Provide the (x, y) coordinate of the cell's center where the given text is located.  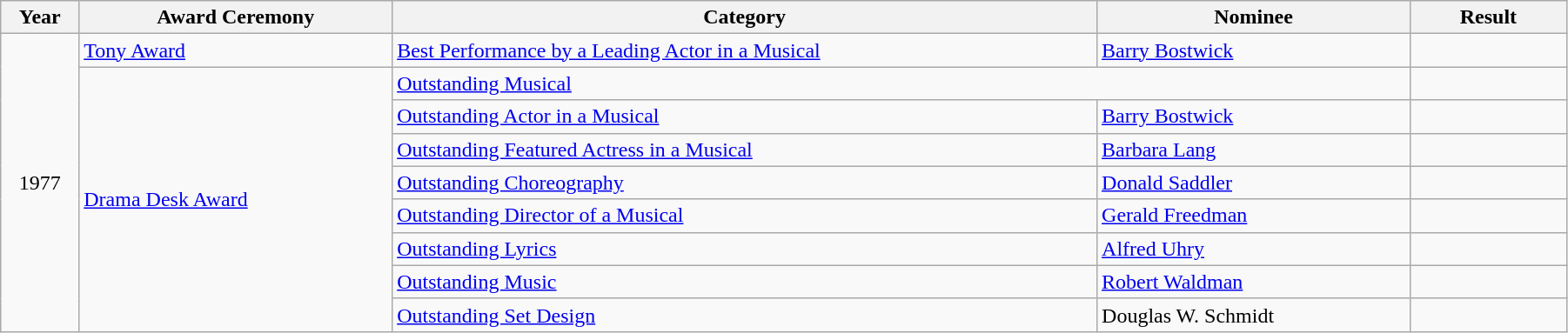
Outstanding Actor in a Musical (745, 117)
1977 (40, 183)
Outstanding Set Design (745, 315)
Tony Award (236, 50)
Result (1488, 17)
Donald Saddler (1254, 183)
Outstanding Music (745, 282)
Douglas W. Schmidt (1254, 315)
Outstanding Lyrics (745, 249)
Category (745, 17)
Outstanding Director of a Musical (745, 216)
Barbara Lang (1254, 150)
Best Performance by a Leading Actor in a Musical (745, 50)
Nominee (1254, 17)
Award Ceremony (236, 17)
Drama Desk Award (236, 199)
Gerald Freedman (1254, 216)
Year (40, 17)
Outstanding Featured Actress in a Musical (745, 150)
Alfred Uhry (1254, 249)
Outstanding Musical (901, 83)
Outstanding Choreography (745, 183)
Robert Waldman (1254, 282)
